Return the (X, Y) coordinate for the center point of the cell that contains the specified text.  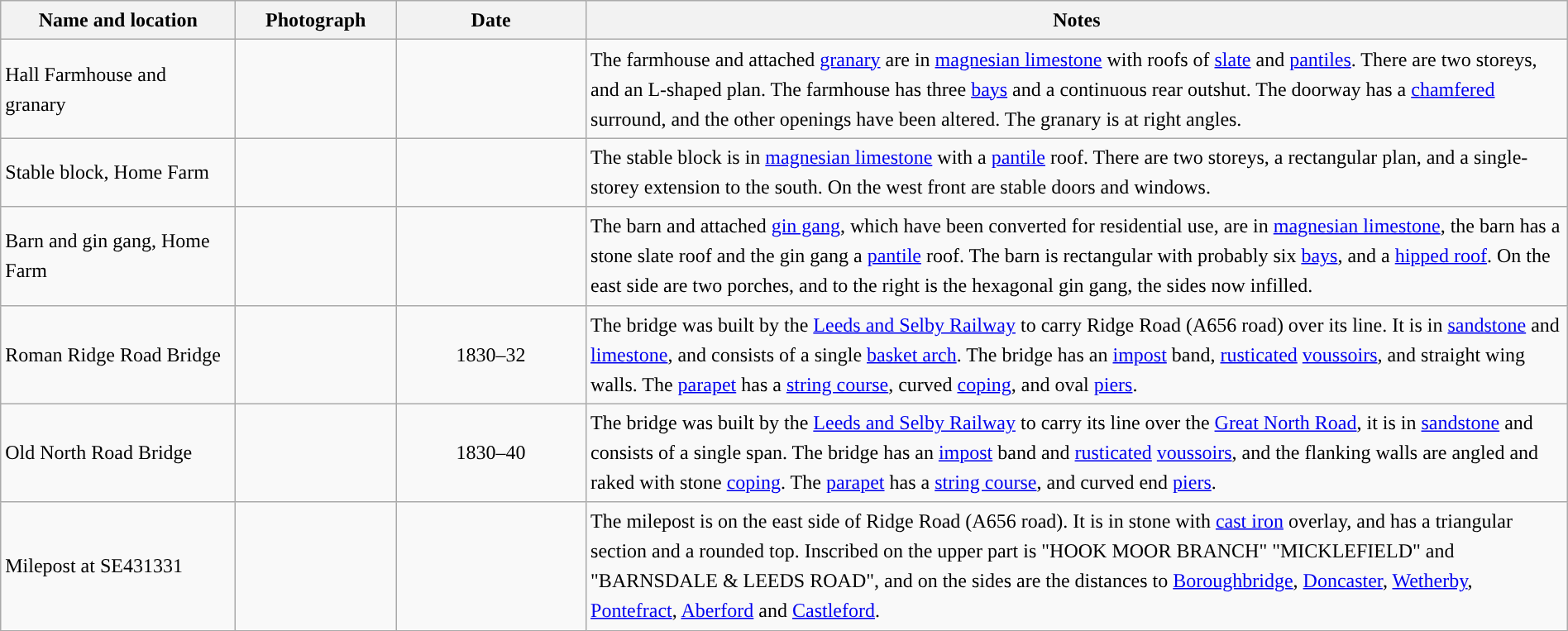
1830–32 (491, 354)
Old North Road Bridge (118, 453)
Roman Ridge Road Bridge (118, 354)
Photograph (316, 20)
Stable block, Home Farm (118, 172)
Milepost at SE431331 (118, 566)
Notes (1077, 20)
Hall Farmhouse and granary (118, 89)
Date (491, 20)
1830–40 (491, 453)
Name and location (118, 20)
Barn and gin gang, Home Farm (118, 256)
